Detect which cell encompasses the target text, then output its (x, y) center coordinate. 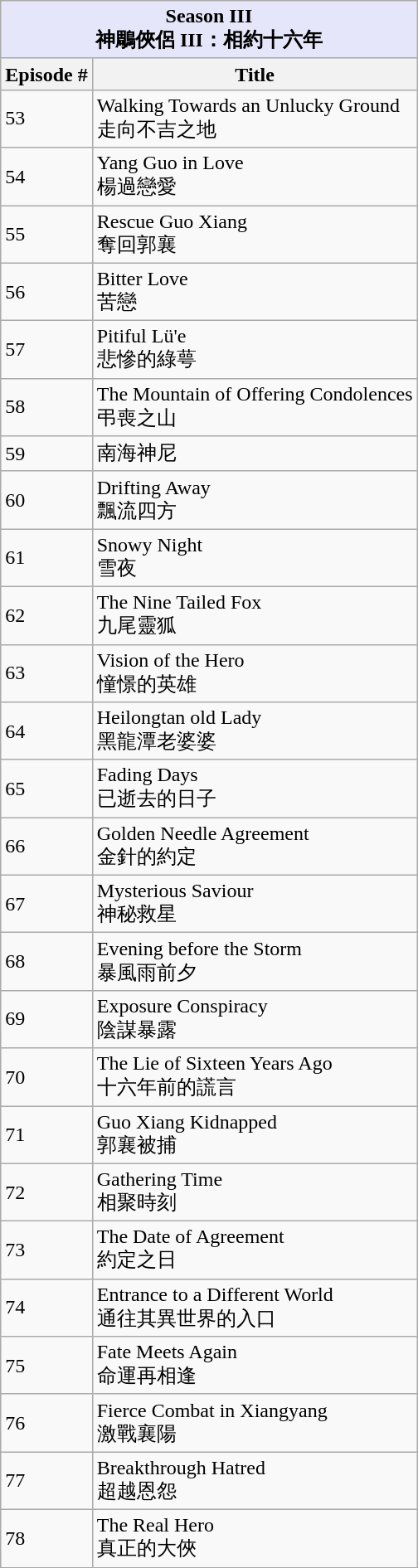
南海神尼 (255, 454)
The Real Hero真正的大俠 (255, 1538)
The Mountain of Offering Condolences弔喪之山 (255, 407)
Fading Days已逝去的日子 (255, 789)
59 (46, 454)
Fierce Combat in Xiangyang激戰襄陽 (255, 1423)
56 (46, 292)
55 (46, 235)
Walking Towards an Unlucky Ground走向不吉之地 (255, 119)
Title (255, 74)
Gathering Time相聚時刻 (255, 1192)
The Lie of Sixteen Years Ago十六年前的謊言 (255, 1077)
62 (46, 615)
Breakthrough Hatred超越恩怨 (255, 1481)
66 (46, 847)
Pitiful Lü'e悲慘的綠萼 (255, 350)
71 (46, 1135)
72 (46, 1192)
Golden Needle Agreement金針的約定 (255, 847)
61 (46, 558)
Rescue Guo Xiang奪回郭襄 (255, 235)
63 (46, 673)
Heilongtan old Lady黑龍潭老婆婆 (255, 731)
54 (46, 177)
64 (46, 731)
Fate Meets Again命運再相逢 (255, 1366)
60 (46, 500)
Season III神鵰俠侶 III：相約十六年 (209, 30)
65 (46, 789)
The Nine Tailed Fox九尾靈狐 (255, 615)
Evening before the Storm暴風雨前夕 (255, 962)
76 (46, 1423)
75 (46, 1366)
57 (46, 350)
70 (46, 1077)
Episode # (46, 74)
58 (46, 407)
78 (46, 1538)
Mysterious Saviour神秘救星 (255, 904)
Bitter Love苦戀 (255, 292)
Drifting Away 飄流四方 (255, 500)
Vision of the Hero憧憬的英雄 (255, 673)
73 (46, 1250)
74 (46, 1308)
Snowy Night雪夜 (255, 558)
The Date of Agreement約定之日 (255, 1250)
Yang Guo in Love楊過戀愛 (255, 177)
77 (46, 1481)
Exposure Conspiracy陰謀暴露 (255, 1019)
Entrance to a Different World通往其異世界的入口 (255, 1308)
Guo Xiang Kidnapped郭襄被捕 (255, 1135)
53 (46, 119)
67 (46, 904)
68 (46, 962)
69 (46, 1019)
